Search for the cell housing the specified text and yield its [X, Y] center coordinate. 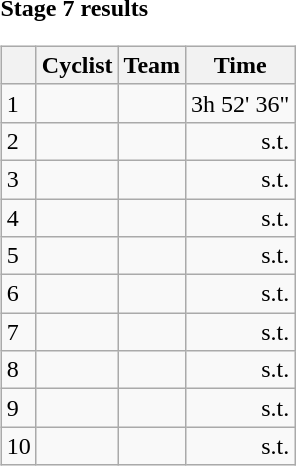
4 [18, 217]
3h 52' 36" [240, 103]
3 [18, 179]
8 [18, 370]
2 [18, 141]
1 [18, 103]
Time [240, 65]
Team [152, 65]
10 [18, 446]
Cyclist [77, 65]
6 [18, 294]
7 [18, 332]
9 [18, 408]
5 [18, 256]
